Search for the cell housing the specified text and yield its (X, Y) center coordinate. 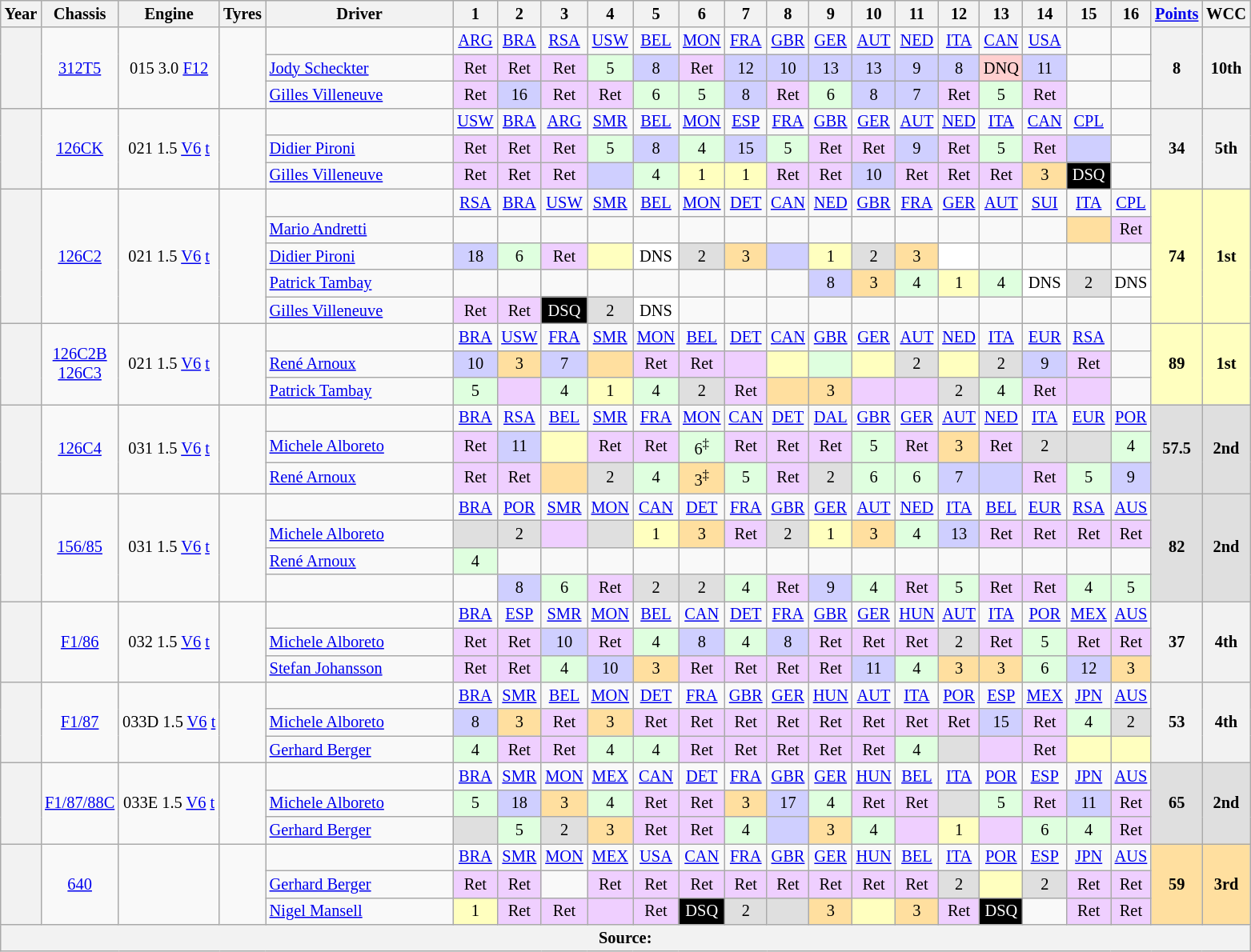
033E 1.5 V6 t (169, 803)
Mario Andretti (360, 230)
10th (1226, 67)
59 (1177, 883)
Points (1177, 14)
5th (1226, 149)
156/85 (80, 547)
65 (1177, 803)
DAL (831, 418)
34 (1177, 149)
Nigel Mansell (360, 911)
Year (21, 14)
Engine (169, 14)
82 (1177, 547)
Chassis (80, 14)
DNQ (1001, 68)
Stefan Johansson (360, 669)
3rd (1226, 883)
Source: (626, 938)
126C2B126C3 (80, 363)
14 (1045, 14)
F1/87/88C (80, 803)
312T5 (80, 67)
126C4 (80, 449)
F1/86 (80, 642)
3‡ (701, 478)
WCC (1226, 14)
53 (1177, 722)
126C2 (80, 256)
74 (1177, 256)
17 (788, 803)
015 3.0 F12 (169, 67)
6‡ (701, 446)
Tyres (243, 14)
Jody Scheckter (360, 68)
F1/87 (80, 722)
033D 1.5 V6 t (169, 722)
Driver (360, 14)
57.5 (1177, 449)
SUI (1045, 202)
032 1.5 V6 t (169, 642)
37 (1177, 642)
640 (80, 883)
126CK (80, 149)
89 (1177, 363)
